Pinpoint the cell where the given text exists, returning its (X, Y) midpoint coordinate. 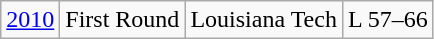
Louisiana Tech (264, 20)
First Round (122, 20)
2010 (30, 20)
L 57–66 (388, 20)
